Return the (x, y) coordinate for the center point of the cell that contains the specified text.  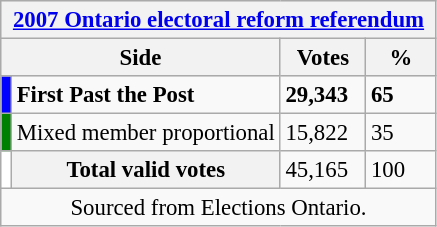
29,343 (323, 95)
First Past the Post (146, 95)
2007 Ontario electoral reform referendum (219, 20)
% (402, 58)
15,822 (323, 133)
100 (402, 170)
Mixed member proportional (146, 133)
35 (402, 133)
45,165 (323, 170)
Total valid votes (146, 170)
Side (140, 58)
Sourced from Elections Ontario. (219, 208)
Votes (323, 58)
65 (402, 95)
